For the text-containing cell, return its midpoint in [x, y] coordinate format. 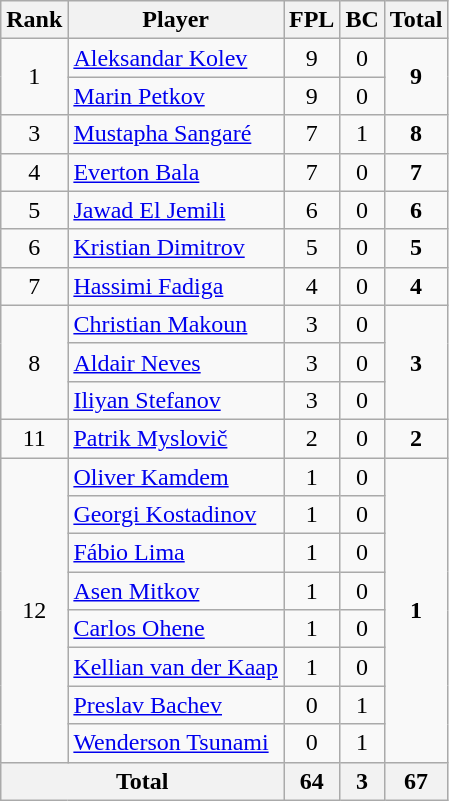
67 [416, 781]
Everton Bala [176, 172]
Iliyan Stefanov [176, 400]
Player [176, 20]
Asen Mitkov [176, 591]
Aleksandar Kolev [176, 58]
12 [34, 610]
Oliver Kamdem [176, 477]
Christian Makoun [176, 324]
11 [34, 438]
Mustapha Sangaré [176, 134]
64 [312, 781]
Georgi Kostadinov [176, 515]
Patrik Myslovič [176, 438]
Kellian van der Kaap [176, 667]
Carlos Ohene [176, 629]
Aldair Neves [176, 362]
Jawad El Jemili [176, 210]
Kristian Dimitrov [176, 248]
BC [362, 20]
Rank [34, 20]
Preslav Bachev [176, 705]
Marin Petkov [176, 96]
Fábio Lima [176, 553]
Wenderson Tsunami [176, 743]
Hassimi Fadiga [176, 286]
FPL [312, 20]
